From the cell containing the given text, extract its center point as (X, Y) coordinate. 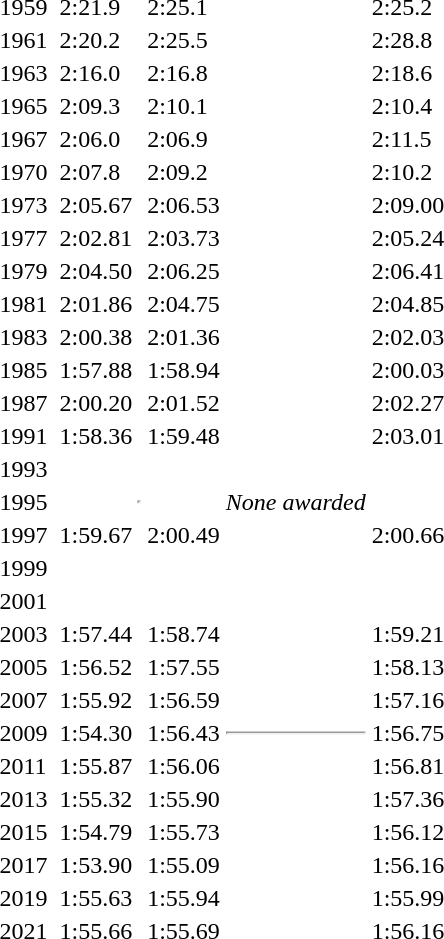
2:06.9 (184, 139)
2:06.53 (184, 205)
2:07.8 (96, 172)
1:55.73 (184, 832)
2:06.25 (184, 271)
1:56.59 (184, 700)
2:01.86 (96, 304)
1:57.44 (96, 634)
2:05.67 (96, 205)
1:58.36 (96, 436)
1:55.87 (96, 766)
2:25.5 (184, 40)
None awarded (296, 502)
2:02.81 (96, 238)
2:04.50 (96, 271)
2:16.8 (184, 73)
1:56.43 (184, 733)
2:03.73 (184, 238)
2:00.49 (184, 535)
2:01.36 (184, 337)
2:00.20 (96, 403)
1:58.94 (184, 370)
1:57.88 (96, 370)
2:06.0 (96, 139)
2:10.1 (184, 106)
1:56.06 (184, 766)
2:04.75 (184, 304)
1:54.30 (96, 733)
2:16.0 (96, 73)
2:09.2 (184, 172)
1:55.94 (184, 898)
1:55.92 (96, 700)
1:58.74 (184, 634)
1:57.55 (184, 667)
1:55.32 (96, 799)
2:20.2 (96, 40)
1:55.90 (184, 799)
1:59.48 (184, 436)
1:55.09 (184, 865)
1:54.79 (96, 832)
1:56.52 (96, 667)
1:53.90 (96, 865)
2:09.3 (96, 106)
2:01.52 (184, 403)
1:59.67 (96, 535)
1:55.63 (96, 898)
2:00.38 (96, 337)
